Detect which cell encompasses the target text, then output its (x, y) center coordinate. 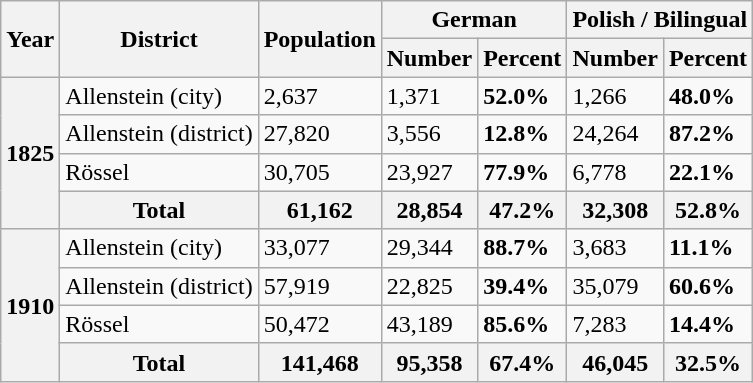
6,778 (615, 172)
30,705 (320, 172)
77.9% (522, 172)
3,556 (429, 134)
57,919 (320, 286)
46,045 (615, 362)
32.5% (708, 362)
1910 (30, 305)
3,683 (615, 248)
50,472 (320, 324)
Population (320, 39)
1,371 (429, 96)
11.1% (708, 248)
24,264 (615, 134)
23,927 (429, 172)
12.8% (522, 134)
85.6% (522, 324)
German (474, 20)
District (159, 39)
67.4% (522, 362)
29,344 (429, 248)
47.2% (522, 210)
Polish / Bilingual (660, 20)
27,820 (320, 134)
14.4% (708, 324)
39.4% (522, 286)
88.7% (522, 248)
87.2% (708, 134)
2,637 (320, 96)
33,077 (320, 248)
22,825 (429, 286)
28,854 (429, 210)
35,079 (615, 286)
60.6% (708, 286)
43,189 (429, 324)
52.8% (708, 210)
95,358 (429, 362)
1,266 (615, 96)
141,468 (320, 362)
48.0% (708, 96)
Year (30, 39)
7,283 (615, 324)
22.1% (708, 172)
1825 (30, 153)
52.0% (522, 96)
32,308 (615, 210)
61,162 (320, 210)
